Search for the cell housing the specified text and yield its (x, y) center coordinate. 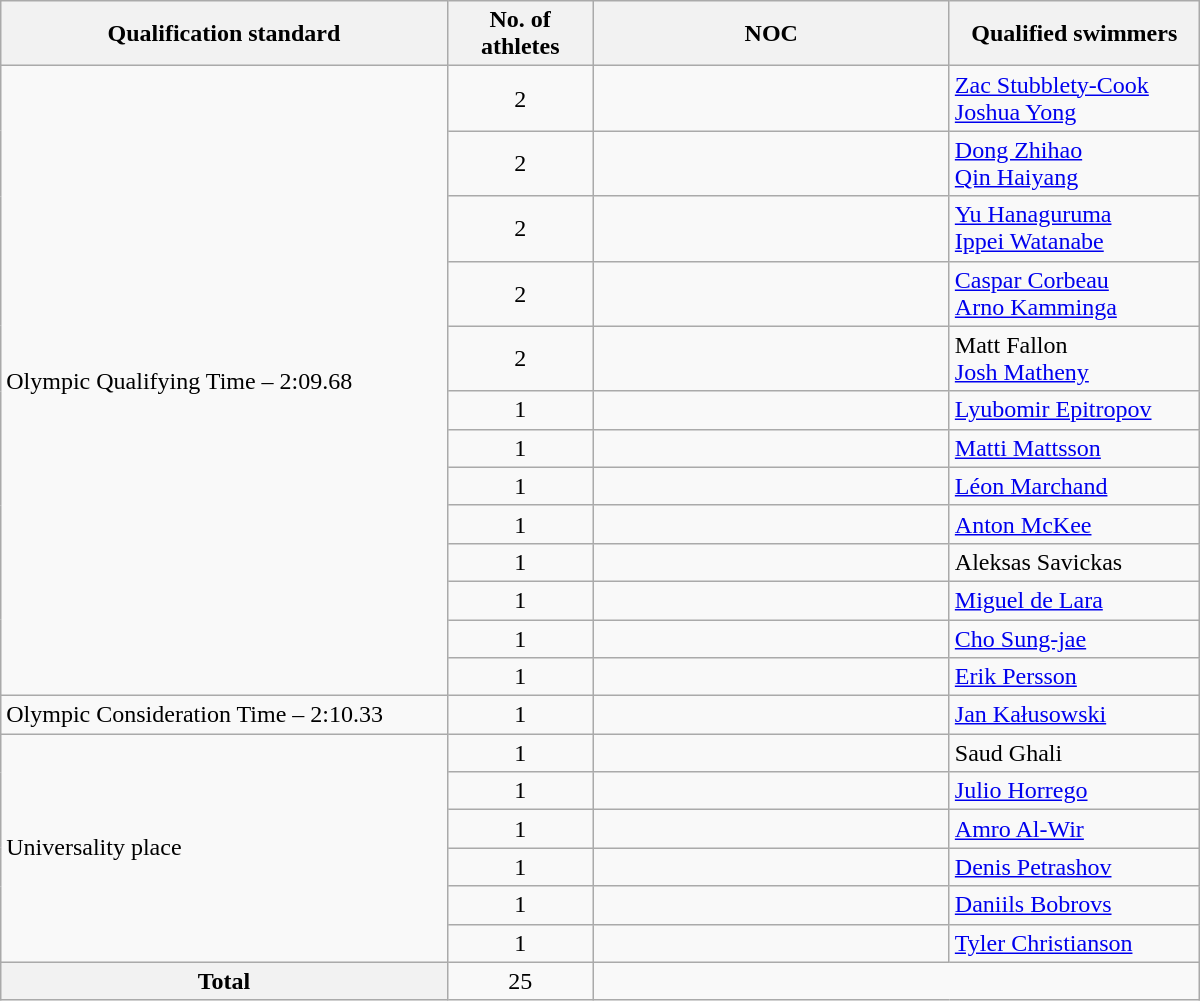
Miguel de Lara (1074, 600)
Daniils Bobrovs (1074, 905)
Julio Horrego (1074, 791)
Lyubomir Epitropov (1074, 410)
Zac Stubblety-CookJoshua Yong (1074, 98)
Yu HanagurumaIppei Watanabe (1074, 228)
Caspar CorbeauArno Kamminga (1074, 294)
Olympic Qualifying Time – 2:09.68 (224, 381)
Erik Persson (1074, 677)
Matt FallonJosh Matheny (1074, 358)
25 (520, 981)
Olympic Consideration Time – 2:10.33 (224, 715)
Total (224, 981)
Dong ZhihaoQin Haiyang (1074, 164)
Saud Ghali (1074, 753)
Matti Mattsson (1074, 448)
Qualification standard (224, 34)
Tyler Christianson (1074, 943)
Qualified swimmers (1074, 34)
NOC (771, 34)
Anton McKee (1074, 524)
Jan Kałusowski (1074, 715)
Aleksas Savickas (1074, 562)
Léon Marchand (1074, 486)
Universality place (224, 848)
Cho Sung-jae (1074, 639)
Denis Petrashov (1074, 867)
Amro Al-Wir (1074, 829)
No. of athletes (520, 34)
